Identify which cell holds the provided text, then report its [X, Y] central coordinate. 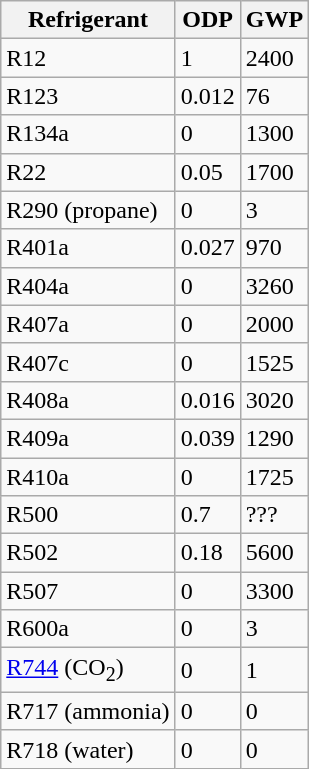
R408a [88, 400]
Refrigerant [88, 20]
R123 [88, 96]
1700 [274, 172]
R290 (propane) [88, 210]
R507 [88, 591]
0.7 [208, 515]
R404a [88, 286]
2000 [274, 324]
3020 [274, 400]
GWP [274, 20]
ODP [208, 20]
R744 (CO2) [88, 670]
R134a [88, 134]
0.18 [208, 553]
R407c [88, 362]
1725 [274, 477]
R502 [88, 553]
R22 [88, 172]
0.012 [208, 96]
R410a [88, 477]
R12 [88, 58]
1290 [274, 438]
??? [274, 515]
0.05 [208, 172]
1525 [274, 362]
R718 (water) [88, 749]
R401a [88, 248]
970 [274, 248]
R717 (ammonia) [88, 711]
5600 [274, 553]
0.027 [208, 248]
R409a [88, 438]
0.016 [208, 400]
2400 [274, 58]
76 [274, 96]
3300 [274, 591]
R407a [88, 324]
R600a [88, 629]
3260 [274, 286]
1300 [274, 134]
R500 [88, 515]
0.039 [208, 438]
